Search for the cell housing the specified text and yield its [X, Y] center coordinate. 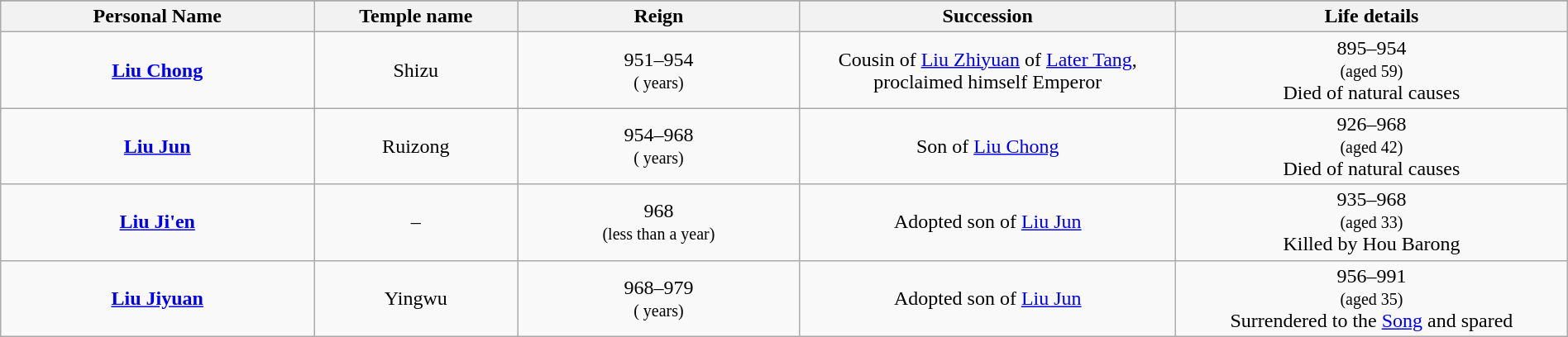
Liu Jun [157, 146]
968(less than a year) [658, 222]
Succession [987, 17]
Personal Name [157, 17]
Liu Chong [157, 70]
956–991(aged 35)Surrendered to the Song and spared [1372, 298]
935–968(aged 33)Killed by Hou Barong [1372, 222]
Temple name [416, 17]
Son of Liu Chong [987, 146]
951–954( years) [658, 70]
954–968( years) [658, 146]
968–979( years) [658, 298]
Liu Jiyuan [157, 298]
– [416, 222]
Life details [1372, 17]
Shizu [416, 70]
Yingwu [416, 298]
Reign [658, 17]
Liu Ji'en [157, 222]
895–954(aged 59)Died of natural causes [1372, 70]
Ruizong [416, 146]
926–968(aged 42)Died of natural causes [1372, 146]
Cousin of Liu Zhiyuan of Later Tang, proclaimed himself Emperor [987, 70]
